Identify which cell holds the provided text, then report its (X, Y) central coordinate. 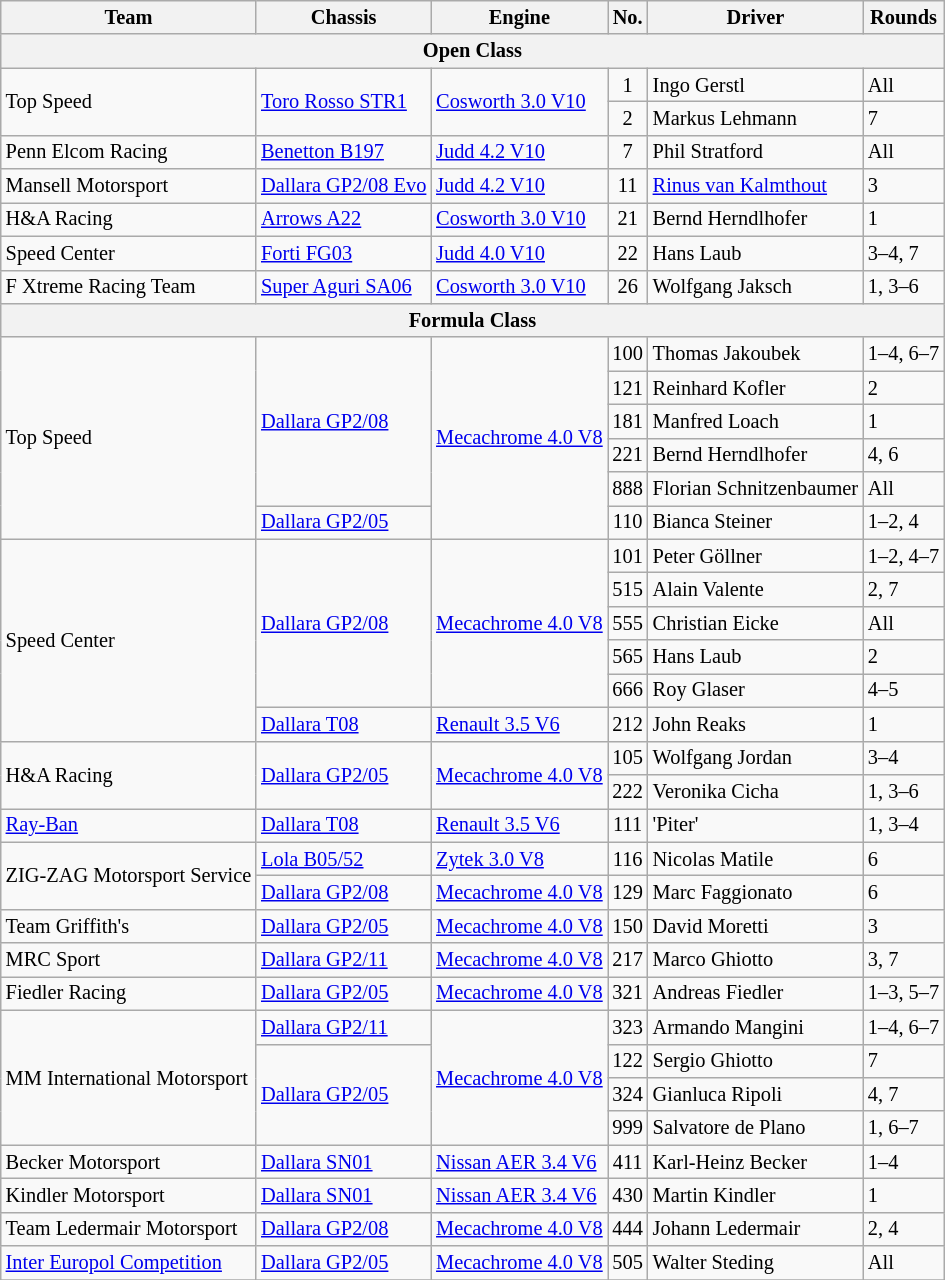
411 (628, 1162)
Team Griffith's (128, 926)
Toro Rosso STR1 (344, 102)
222 (628, 791)
888 (628, 489)
1–4 (904, 1162)
181 (628, 421)
129 (628, 892)
4, 7 (904, 1094)
Becker Motorsport (128, 1162)
Armando Mangini (756, 1027)
Formula Class (472, 320)
Marco Ghiotto (756, 960)
Gianluca Ripoli (756, 1094)
Reinhard Kofler (756, 388)
John Reaks (756, 724)
Karl-Heinz Becker (756, 1162)
Lola B05/52 (344, 859)
Rounds (904, 17)
565 (628, 657)
Peter Göllner (756, 556)
Nicolas Matile (756, 859)
Zytek 3.0 V8 (519, 859)
Alain Valente (756, 589)
221 (628, 455)
100 (628, 354)
105 (628, 758)
26 (628, 287)
1, 3–4 (904, 825)
Veronika Cicha (756, 791)
217 (628, 960)
555 (628, 623)
121 (628, 388)
Ingo Gerstl (756, 85)
Team (128, 17)
444 (628, 1229)
Mansell Motorsport (128, 186)
1, 6–7 (904, 1128)
Walter Steding (756, 1263)
430 (628, 1195)
No. (628, 17)
999 (628, 1128)
21 (628, 219)
Bianca Steiner (756, 522)
Roy Glaser (756, 690)
Open Class (472, 51)
Inter Europol Competition (128, 1263)
MRC Sport (128, 960)
Benetton B197 (344, 152)
122 (628, 1061)
Salvatore de Plano (756, 1128)
Fiedler Racing (128, 993)
Chassis (344, 17)
Sergio Ghiotto (756, 1061)
Engine (519, 17)
Penn Elcom Racing (128, 152)
Manfred Loach (756, 421)
Kindler Motorsport (128, 1195)
4–5 (904, 690)
David Moretti (756, 926)
323 (628, 1027)
324 (628, 1094)
116 (628, 859)
4, 6 (904, 455)
111 (628, 825)
Dallara GP2/08 Evo (344, 186)
MM International Motorsport (128, 1078)
11 (628, 186)
110 (628, 522)
3, 7 (904, 960)
Florian Schnitzenbaumer (756, 489)
Forti FG03 (344, 253)
ZIG-ZAG Motorsport Service (128, 876)
Super Aguri SA06 (344, 287)
150 (628, 926)
Rinus van Kalmthout (756, 186)
1–2, 4 (904, 522)
Johann Ledermair (756, 1229)
Wolfgang Jaksch (756, 287)
Andreas Fiedler (756, 993)
505 (628, 1263)
Marc Faggionato (756, 892)
Markus Lehmann (756, 118)
321 (628, 993)
'Piter' (756, 825)
Judd 4.0 V10 (519, 253)
2, 7 (904, 589)
22 (628, 253)
212 (628, 724)
101 (628, 556)
1–3, 5–7 (904, 993)
666 (628, 690)
2, 4 (904, 1229)
3–4, 7 (904, 253)
Thomas Jakoubek (756, 354)
Martin Kindler (756, 1195)
Wolfgang Jordan (756, 758)
Ray-Ban (128, 825)
515 (628, 589)
Arrows A22 (344, 219)
Christian Eicke (756, 623)
3–4 (904, 758)
F Xtreme Racing Team (128, 287)
1–2, 4–7 (904, 556)
Driver (756, 17)
Phil Stratford (756, 152)
Team Ledermair Motorsport (128, 1229)
